Determine the [X, Y] coordinate at the center of the cell enclosing the given text.  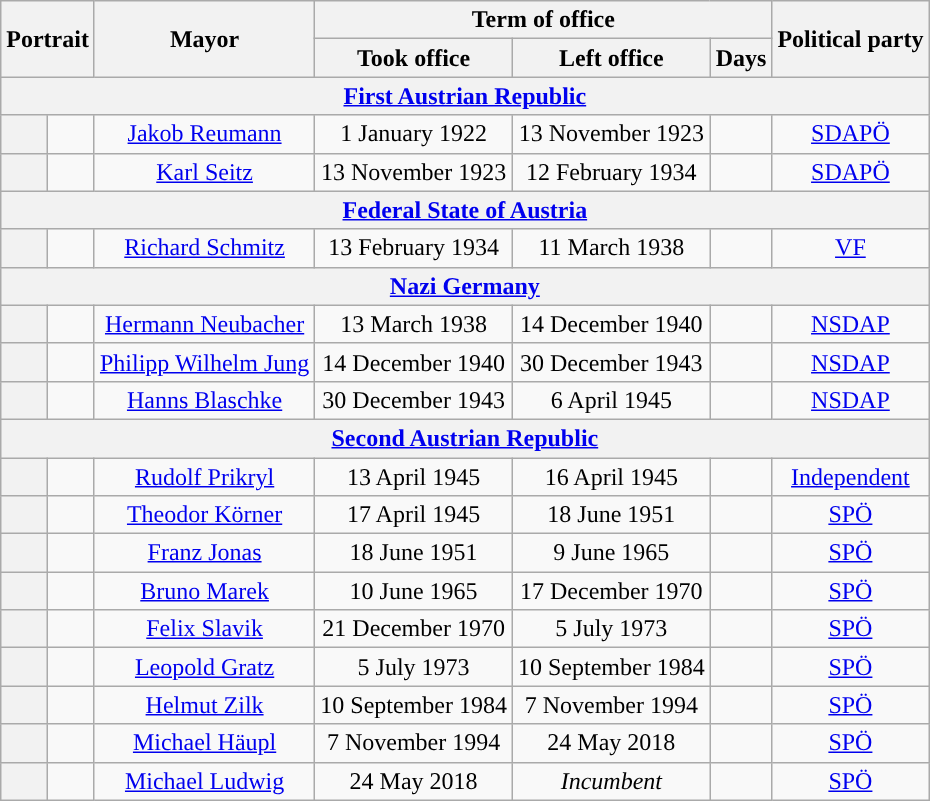
Mayor [204, 39]
17 April 1945 [414, 515]
21 December 1970 [414, 629]
12 February 1934 [611, 172]
Richard Schmitz [204, 248]
Independent [850, 477]
Incumbent [611, 781]
Hanns Blaschke [204, 400]
Portrait [48, 39]
Theodor Körner [204, 515]
Second Austrian Republic [465, 438]
13 March 1938 [414, 324]
Political party [850, 39]
Felix Slavik [204, 629]
First Austrian Republic [465, 96]
6 April 1945 [611, 400]
10 June 1965 [414, 591]
16 April 1945 [611, 477]
Days [741, 58]
Karl Seitz [204, 172]
Michael Ludwig [204, 781]
17 December 1970 [611, 591]
Nazi Germany [465, 286]
Jakob Reumann [204, 134]
Hermann Neubacher [204, 324]
11 March 1938 [611, 248]
Franz Jonas [204, 553]
Rudolf Prikryl [204, 477]
Helmut Zilk [204, 705]
Left office [611, 58]
13 April 1945 [414, 477]
1 January 1922 [414, 134]
Leopold Gratz [204, 667]
VF [850, 248]
Michael Häupl [204, 743]
9 June 1965 [611, 553]
Federal State of Austria [465, 210]
13 February 1934 [414, 248]
Philipp Wilhelm Jung [204, 362]
Took office [414, 58]
Bruno Marek [204, 591]
Term of office [544, 20]
